Return the [x, y] coordinate for the center point of the cell that contains the specified text.  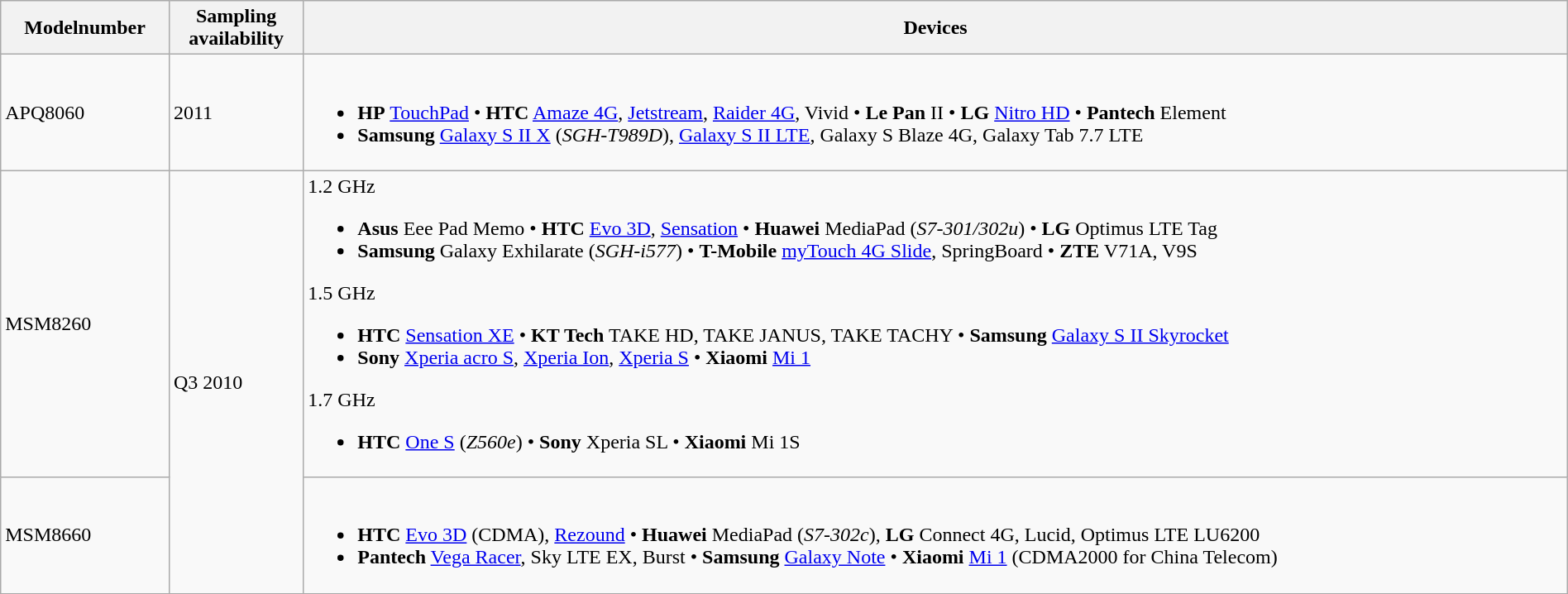
MSM8660 [85, 535]
Modelnumber [85, 28]
Samplingavailability [236, 28]
2011 [236, 113]
Q3 2010 [236, 382]
MSM8260 [85, 324]
Devices [935, 28]
APQ8060 [85, 113]
